Detect which cell encompasses the target text, then output its [x, y] center coordinate. 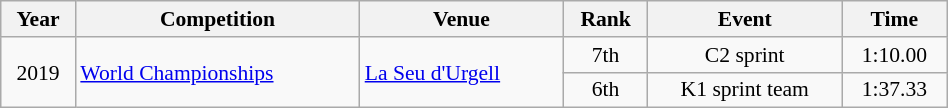
Competition [217, 19]
Year [38, 19]
7th [606, 55]
K1 sprint team [745, 90]
La Seu d'Urgell [462, 72]
Event [745, 19]
C2 sprint [745, 55]
Rank [606, 19]
2019 [38, 72]
Venue [462, 19]
World Championships [217, 72]
1:37.33 [895, 90]
1:10.00 [895, 55]
6th [606, 90]
Time [895, 19]
